Pinpoint the cell where the given text exists, returning its [x, y] midpoint coordinate. 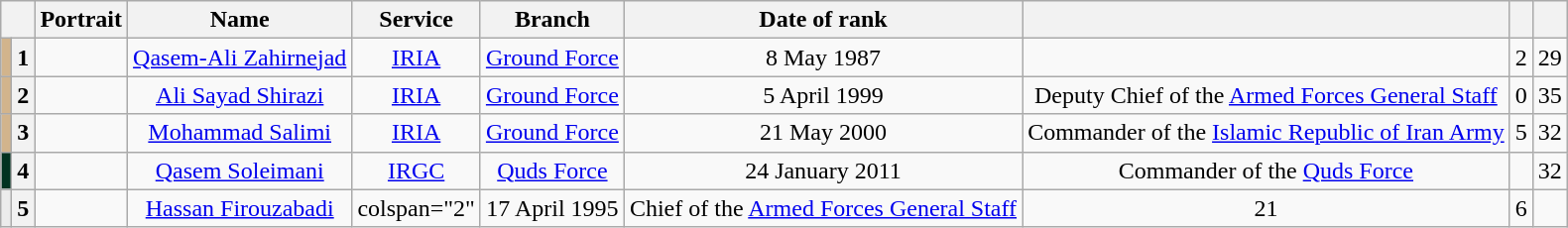
21 [1266, 208]
Quds Force [551, 171]
24 January 2011 [823, 171]
Commander of the Quds Force [1266, 171]
Portrait [81, 20]
21 May 2000 [823, 133]
3 [24, 133]
IRGC [417, 171]
Branch [551, 20]
35 [1549, 95]
Qasem-Ali Zahirnejad [240, 57]
Ali Sayad Shirazi [240, 95]
Mohammad Salimi [240, 133]
colspan="2" [417, 208]
Commander of the Islamic Republic of Iran Army [1266, 133]
1 [24, 57]
Hassan Firouzabadi [240, 208]
5 April 1999 [823, 95]
Name [240, 20]
Qasem Soleimani [240, 171]
17 April 1995 [551, 208]
Date of rank [823, 20]
Chief of the Armed Forces General Staff [823, 208]
6 [1521, 208]
Deputy Chief of the Armed Forces General Staff [1266, 95]
Service [417, 20]
4 [24, 171]
29 [1549, 57]
0 [1521, 95]
8 May 1987 [823, 57]
